Detect which cell encompasses the target text, then output its [x, y] center coordinate. 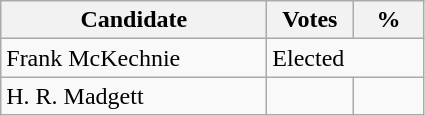
Elected [346, 58]
H. R. Madgett [134, 96]
% [388, 20]
Candidate [134, 20]
Frank McKechnie [134, 58]
Votes [310, 20]
